From the cell containing the given text, extract its center point as (x, y) coordinate. 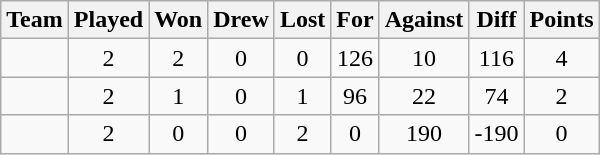
116 (496, 58)
Points (562, 20)
190 (424, 134)
Drew (242, 20)
Won (178, 20)
Diff (496, 20)
22 (424, 96)
10 (424, 58)
Against (424, 20)
4 (562, 58)
Team (35, 20)
Played (108, 20)
-190 (496, 134)
126 (355, 58)
96 (355, 96)
74 (496, 96)
For (355, 20)
Lost (302, 20)
